From the cell containing the given text, extract its center point as [X, Y] coordinate. 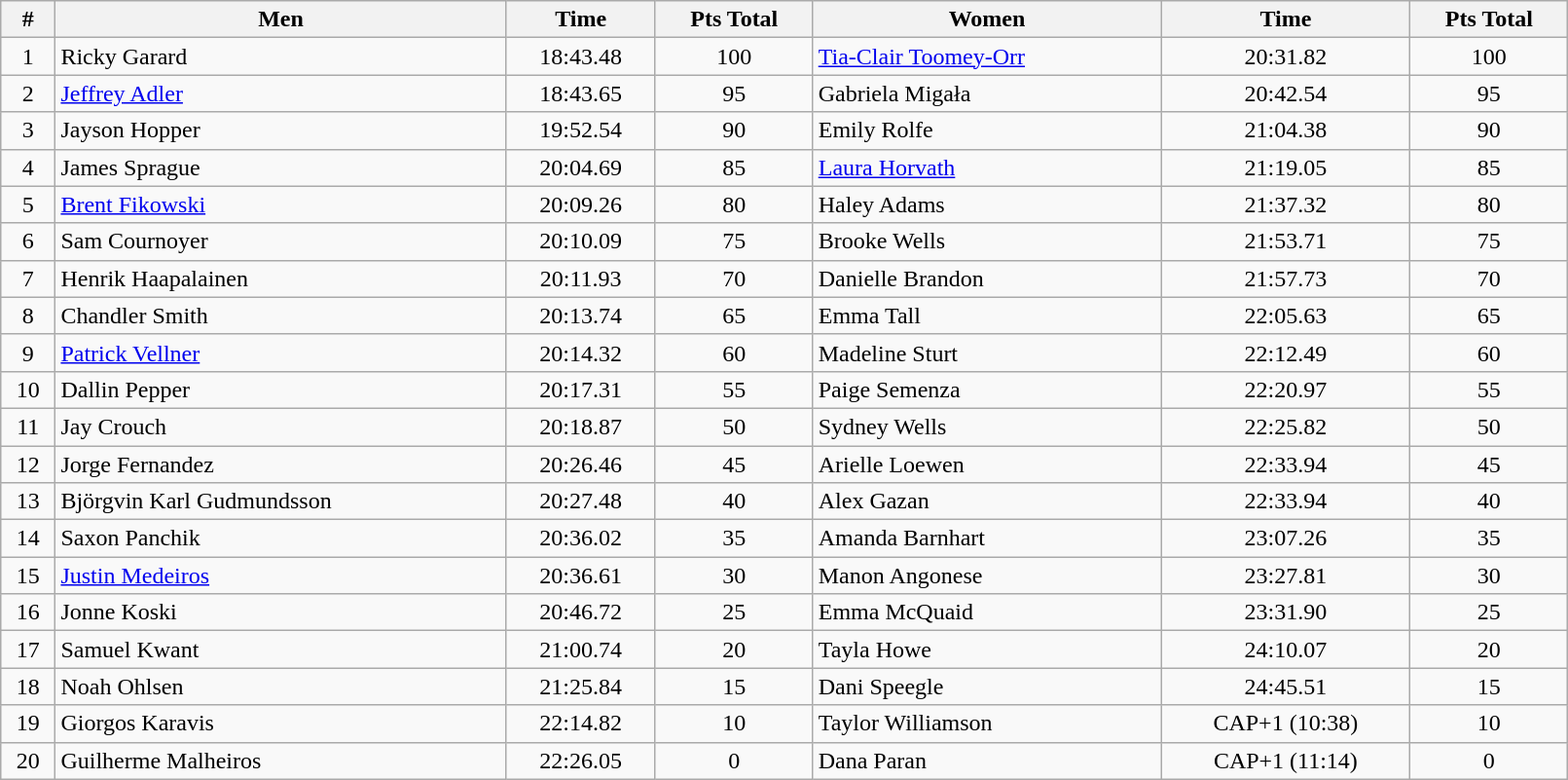
20:46.72 [580, 613]
16 [28, 613]
22:20.97 [1286, 390]
Jeffrey Adler [280, 93]
Chandler Smith [280, 316]
20:36.02 [580, 539]
20:26.46 [580, 464]
20:13.74 [580, 316]
Jonne Koski [280, 613]
4 [28, 167]
Brent Fikowski [280, 204]
20:09.26 [580, 204]
Jay Crouch [280, 427]
20:27.48 [580, 501]
23:27.81 [1286, 576]
Patrick Vellner [280, 353]
20:42.54 [1286, 93]
20:10.09 [580, 241]
Men [280, 19]
Gabriela Migała [987, 93]
Alex Gazan [987, 501]
20:14.32 [580, 353]
9 [28, 353]
Saxon Panchik [280, 539]
2 [28, 93]
20:18.87 [580, 427]
Dana Paran [987, 761]
Sydney Wells [987, 427]
Sam Cournoyer [280, 241]
21:53.71 [1286, 241]
7 [28, 279]
21:00.74 [580, 650]
Samuel Kwant [280, 650]
Emily Rolfe [987, 130]
3 [28, 130]
23:07.26 [1286, 539]
Björgvin Karl Gudmundsson [280, 501]
Giorgos Karavis [280, 724]
13 [28, 501]
Guilherme Malheiros [280, 761]
12 [28, 464]
Emma McQuaid [987, 613]
Ricky Garard [280, 56]
18:43.65 [580, 93]
22:25.82 [1286, 427]
Madeline Sturt [987, 353]
22:05.63 [1286, 316]
Danielle Brandon [987, 279]
20:04.69 [580, 167]
1 [28, 56]
# [28, 19]
Manon Angonese [987, 576]
22:26.05 [580, 761]
Henrik Haapalainen [280, 279]
20:36.61 [580, 576]
21:25.84 [580, 687]
5 [28, 204]
Noah Ohlsen [280, 687]
8 [28, 316]
20:17.31 [580, 390]
Dani Speegle [987, 687]
Tayla Howe [987, 650]
Paige Semenza [987, 390]
Tia-Clair Toomey-Orr [987, 56]
21:19.05 [1286, 167]
22:12.49 [1286, 353]
Justin Medeiros [280, 576]
Laura Horvath [987, 167]
23:31.90 [1286, 613]
Dallin Pepper [280, 390]
Haley Adams [987, 204]
14 [28, 539]
6 [28, 241]
18:43.48 [580, 56]
17 [28, 650]
21:37.32 [1286, 204]
Women [987, 19]
20:31.82 [1286, 56]
11 [28, 427]
Amanda Barnhart [987, 539]
22:14.82 [580, 724]
Taylor Williamson [987, 724]
CAP+1 (11:14) [1286, 761]
Emma Tall [987, 316]
24:10.07 [1286, 650]
19 [28, 724]
CAP+1 (10:38) [1286, 724]
18 [28, 687]
19:52.54 [580, 130]
Jayson Hopper [280, 130]
20:11.93 [580, 279]
21:04.38 [1286, 130]
Arielle Loewen [987, 464]
21:57.73 [1286, 279]
24:45.51 [1286, 687]
Brooke Wells [987, 241]
James Sprague [280, 167]
Jorge Fernandez [280, 464]
